Identify which cell holds the provided text, then report its [X, Y] central coordinate. 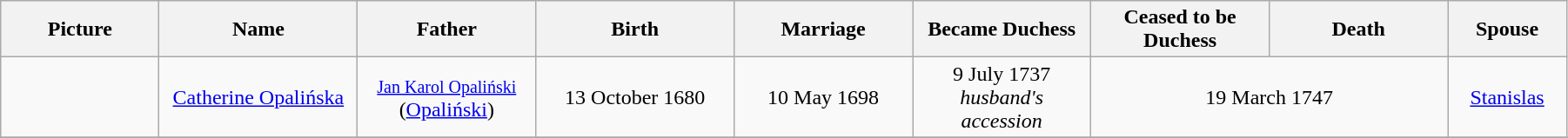
Stanislas [1507, 97]
9 July 1737husband's accession [1002, 97]
Death [1359, 30]
Spouse [1507, 30]
Jan Karol Opaliński(Opaliński) [447, 97]
Ceased to be Duchess [1180, 30]
Became Duchess [1002, 30]
Picture [80, 30]
19 March 1747 [1270, 97]
13 October 1680 [635, 97]
Birth [635, 30]
Father [447, 30]
Marriage [823, 30]
Catherine Opalińska [258, 97]
10 May 1698 [823, 97]
Name [258, 30]
